Find where the given text appears and provide that cell's center as (x, y) coordinate. 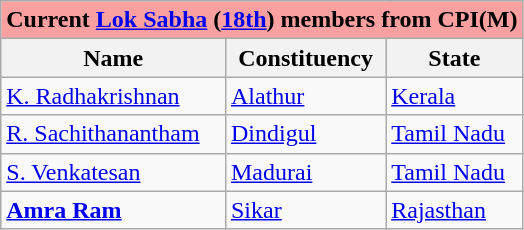
Rajasthan (454, 210)
Kerala (454, 96)
S. Venkatesan (114, 172)
R. Sachithanantham (114, 134)
Name (114, 58)
Sikar (305, 210)
Madurai (305, 172)
Amra Ram (114, 210)
K. Radhakrishnan (114, 96)
State (454, 58)
Dindigul (305, 134)
Current Lok Sabha (18th) members from CPI(M) (262, 20)
Alathur (305, 96)
Constituency (305, 58)
